Return the (x, y) coordinate for the center point of the cell that contains the specified text.  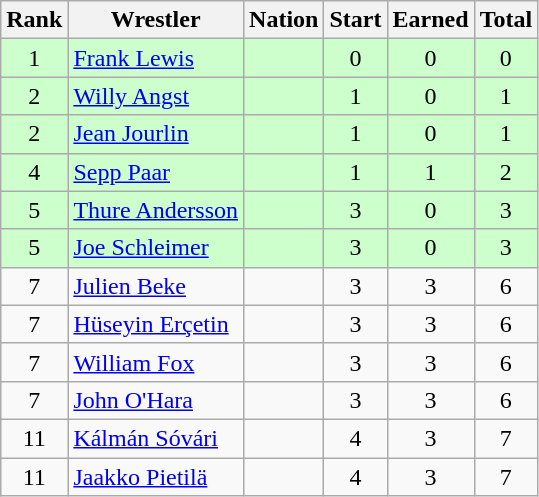
William Fox (156, 362)
Joe Schleimer (156, 248)
Julien Beke (156, 286)
Earned (430, 20)
Jaakko Pietilä (156, 477)
John O'Hara (156, 400)
Hüseyin Erçetin (156, 324)
Wrestler (156, 20)
Sepp Paar (156, 172)
Start (356, 20)
Willy Angst (156, 96)
Total (506, 20)
Nation (284, 20)
Kálmán Sóvári (156, 438)
Jean Jourlin (156, 134)
Rank (34, 20)
Thure Andersson (156, 210)
Frank Lewis (156, 58)
